Identify which cell holds the provided text, then report its [X, Y] central coordinate. 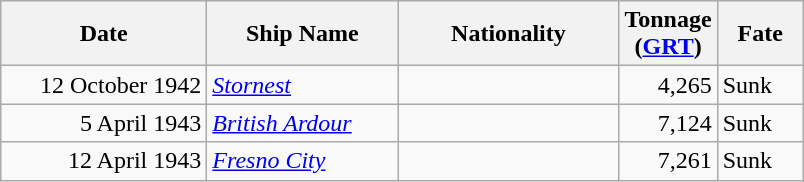
Tonnage (GRT) [668, 34]
Date [104, 34]
12 October 1942 [104, 85]
Fate [760, 34]
Fresno City [302, 161]
4,265 [668, 85]
5 April 1943 [104, 123]
Nationality [508, 34]
British Ardour [302, 123]
Stornest [302, 85]
7,124 [668, 123]
12 April 1943 [104, 161]
7,261 [668, 161]
Ship Name [302, 34]
